Scan for the cell matching the given text and deliver its [x, y] coordinate at center. 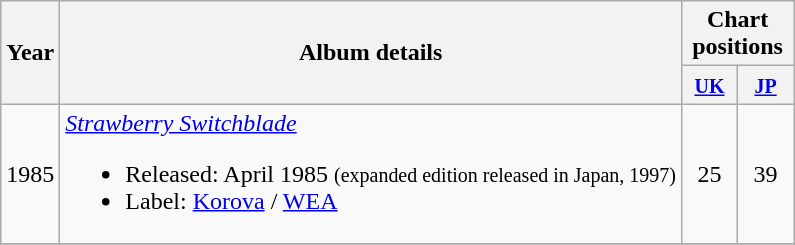
25 [709, 174]
JP [766, 85]
Album details [371, 52]
UK [709, 85]
Chart positions [737, 34]
Year [30, 52]
Strawberry SwitchbladeReleased: April 1985 (expanded edition released in Japan, 1997)Label: Korova / WEA [371, 174]
39 [766, 174]
1985 [30, 174]
